Find where the given text appears and provide that cell's center as (X, Y) coordinate. 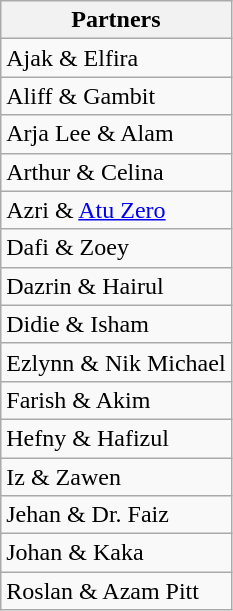
Hefny & Hafizul (116, 438)
Arthur & Celina (116, 172)
Dazrin & Hairul (116, 286)
Roslan & Azam Pitt (116, 591)
Farish & Akim (116, 400)
Partners (116, 20)
Azri & Atu Zero (116, 210)
Ezlynn & Nik Michael (116, 362)
Johan & Kaka (116, 553)
Dafi & Zoey (116, 248)
Didie & Isham (116, 324)
Jehan & Dr. Faiz (116, 515)
Iz & Zawen (116, 477)
Arja Lee & Alam (116, 134)
Ajak & Elfira (116, 58)
Aliff & Gambit (116, 96)
